Find where the given text appears and provide that cell's center as (X, Y) coordinate. 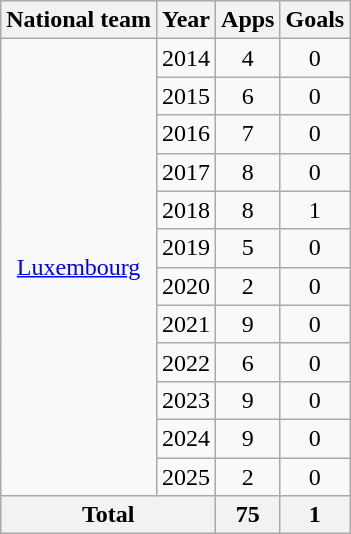
7 (248, 134)
2025 (186, 477)
2023 (186, 400)
2024 (186, 438)
2019 (186, 248)
2018 (186, 210)
75 (248, 515)
Goals (315, 20)
2015 (186, 96)
4 (248, 58)
2021 (186, 324)
2022 (186, 362)
Luxembourg (79, 268)
Apps (248, 20)
2017 (186, 172)
2020 (186, 286)
5 (248, 248)
2014 (186, 58)
Total (108, 515)
2016 (186, 134)
Year (186, 20)
National team (79, 20)
